Return the (x, y) coordinate for the center point of the cell that contains the specified text.  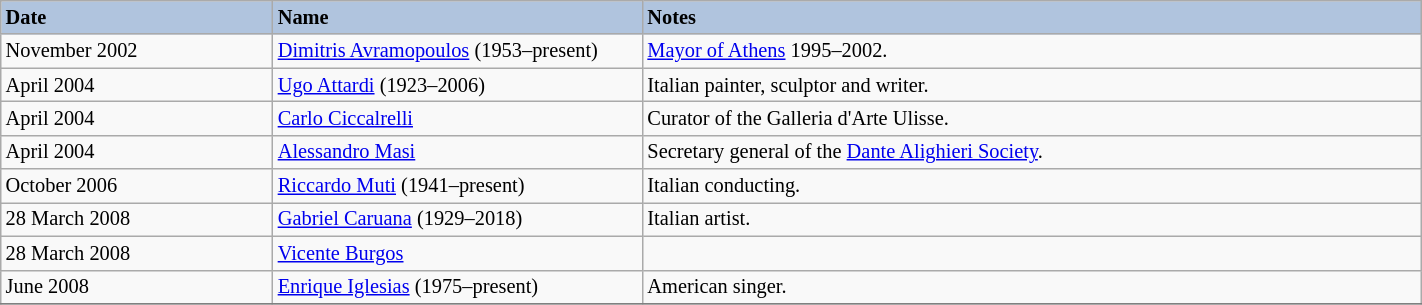
Vicente Burgos (458, 253)
June 2008 (137, 287)
Secretary general of the Dante Alighieri Society. (1032, 152)
Riccardo Muti (1941–present) (458, 186)
November 2002 (137, 51)
Gabriel Caruana (1929–2018) (458, 219)
October 2006 (137, 186)
Name (458, 17)
Enrique Iglesias (1975–present) (458, 287)
Mayor of Athens 1995–2002. (1032, 51)
Italian conducting. (1032, 186)
Carlo Ciccalrelli (458, 118)
Alessandro Masi (458, 152)
Italian painter, sculptor and writer. (1032, 85)
Curator of the Galleria d'Arte Ulisse. (1032, 118)
Dimitris Avramopoulos (1953–present) (458, 51)
American singer. (1032, 287)
Date (137, 17)
Italian artist. (1032, 219)
Notes (1032, 17)
Ugo Attardi (1923–2006) (458, 85)
